Output the (X, Y) coordinate of the center of the cell containing the given text.  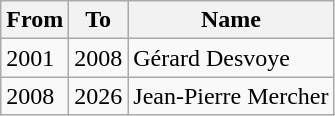
Name (231, 20)
Gérard Desvoye (231, 58)
2001 (35, 58)
Jean-Pierre Mercher (231, 96)
From (35, 20)
To (98, 20)
2026 (98, 96)
